For the text-containing cell, return its midpoint in [x, y] coordinate format. 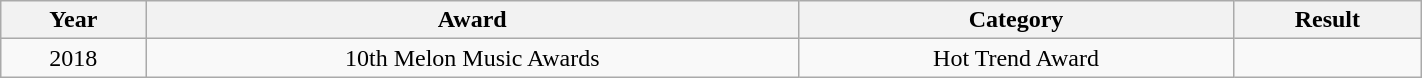
Hot Trend Award [1016, 58]
2018 [74, 58]
Year [74, 20]
10th Melon Music Awards [472, 58]
Award [472, 20]
Category [1016, 20]
Result [1327, 20]
